Search for the cell housing the specified text and yield its (X, Y) center coordinate. 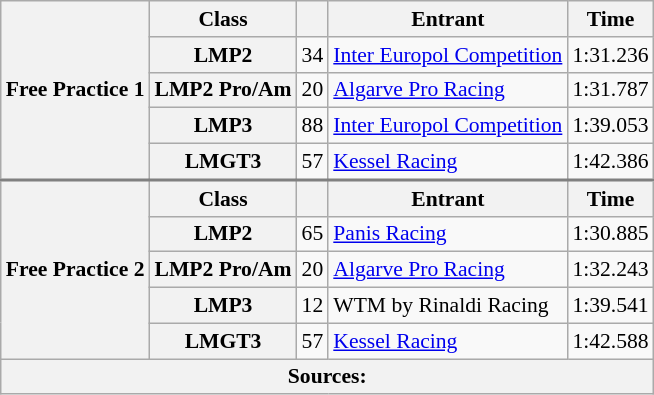
88 (313, 126)
1:42.588 (610, 341)
1:30.885 (610, 234)
1:39.541 (610, 306)
1:31.787 (610, 90)
Sources: (328, 377)
1:39.053 (610, 126)
Panis Racing (448, 234)
65 (313, 234)
1:42.386 (610, 162)
12 (313, 306)
Free Practice 2 (76, 270)
WTM by Rinaldi Racing (448, 306)
1:32.243 (610, 270)
1:31.236 (610, 55)
34 (313, 55)
Free Practice 1 (76, 90)
